Determine the [X, Y] coordinate at the center of the cell enclosing the given text.  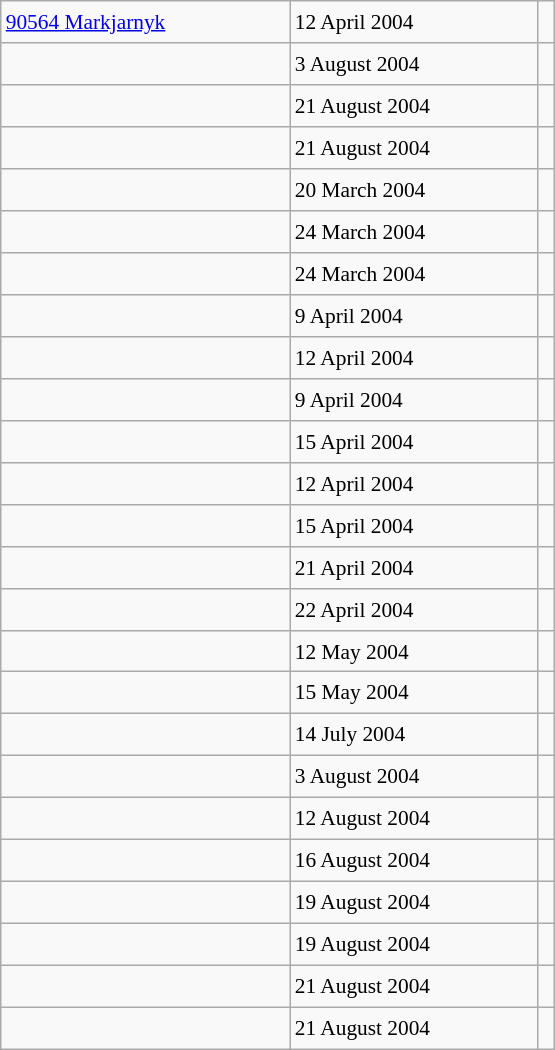
20 March 2004 [414, 190]
90564 Markjarnyk [146, 22]
16 August 2004 [414, 861]
14 July 2004 [414, 735]
22 April 2004 [414, 609]
15 May 2004 [414, 693]
12 May 2004 [414, 651]
21 April 2004 [414, 567]
12 August 2004 [414, 819]
